Extract the (X, Y) coordinate from the center of the cell holding the provided text.  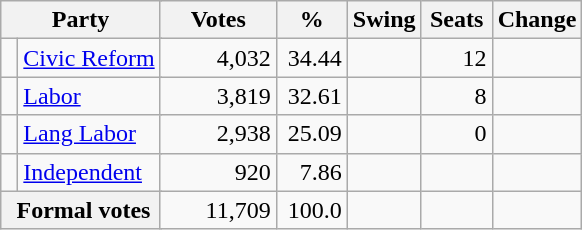
0 (456, 134)
Swing (384, 20)
7.86 (312, 172)
Change (537, 20)
920 (218, 172)
100.0 (312, 210)
11,709 (218, 210)
% (312, 20)
25.09 (312, 134)
Lang Labor (89, 134)
Independent (89, 172)
32.61 (312, 96)
Party (80, 20)
Votes (218, 20)
34.44 (312, 58)
Labor (89, 96)
Formal votes (80, 210)
8 (456, 96)
Civic Reform (89, 58)
12 (456, 58)
4,032 (218, 58)
2,938 (218, 134)
Seats (456, 20)
3,819 (218, 96)
